Output the [X, Y] coordinate of the center of the cell containing the given text.  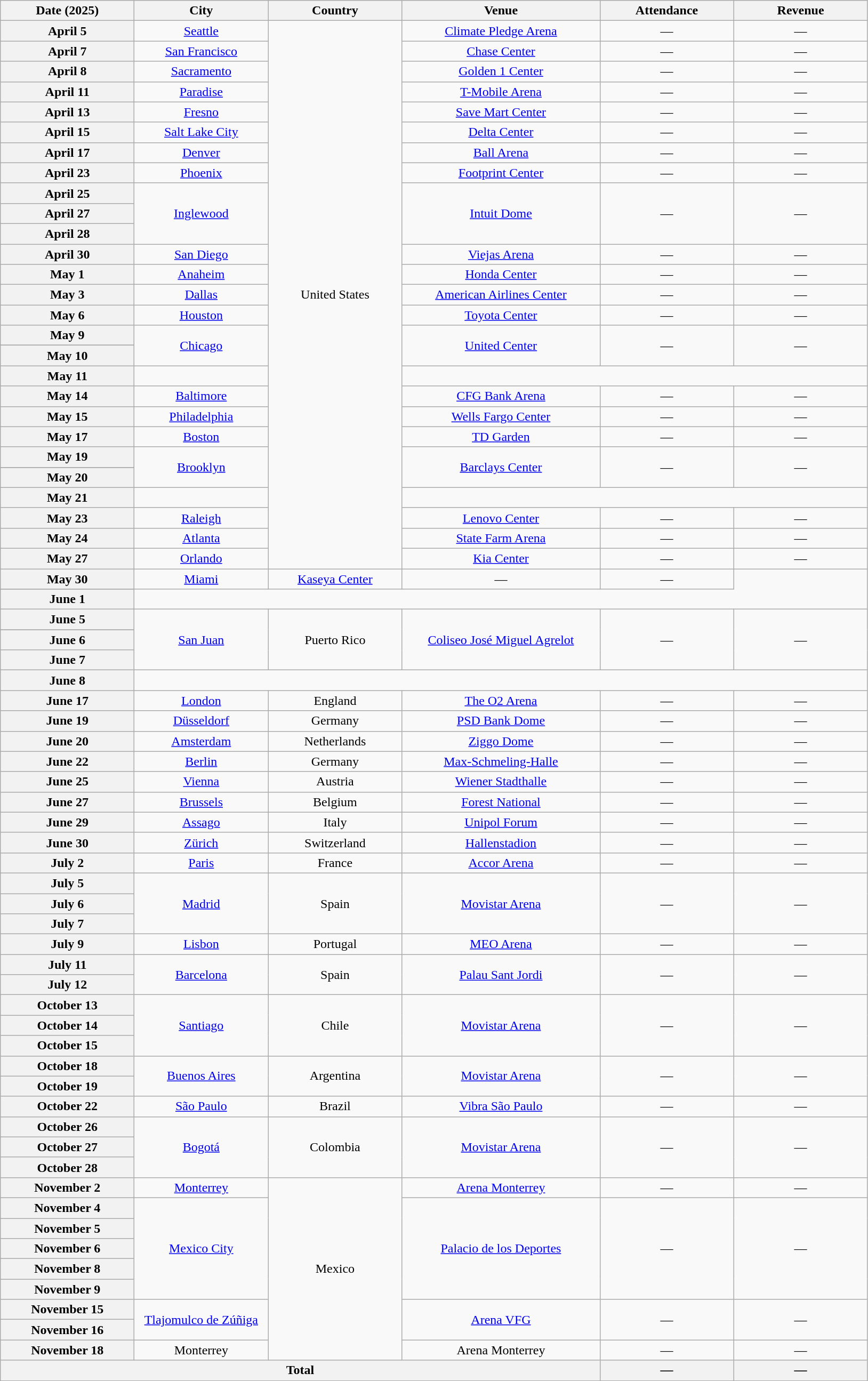
Brussels [202, 802]
July 9 [67, 944]
Zürich [202, 842]
Inglewood [202, 213]
CFG Bank Arena [501, 396]
Delta Center [501, 132]
June 19 [67, 721]
Mexico City [202, 1248]
State Farm Arena [501, 538]
July 6 [67, 904]
Argentina [335, 1076]
November 6 [67, 1249]
Chicago [202, 346]
Portugal [335, 944]
Max-Schmeling-Halle [501, 761]
Ball Arena [501, 152]
Total [300, 1370]
Fresno [202, 112]
The O2 Arena [501, 701]
April 7 [67, 51]
Lisbon [202, 944]
June 25 [67, 782]
Save Mart Center [501, 112]
Viejas Arena [501, 254]
Kaseya Center [335, 579]
April 27 [67, 213]
Attendance [666, 11]
November 2 [67, 1187]
July 5 [67, 883]
Brooklyn [202, 467]
Philadelphia [202, 416]
American Airlines Center [501, 295]
Italy [335, 822]
Revenue [801, 11]
Belgium [335, 802]
October 27 [67, 1147]
April 13 [67, 112]
Vienna [202, 782]
Austria [335, 782]
Intuit Dome [501, 213]
Seattle [202, 31]
Wiener Stadthalle [501, 782]
May 30 [67, 579]
United States [335, 295]
October 15 [67, 1046]
April 28 [67, 234]
October 13 [67, 1005]
July 7 [67, 924]
TD Garden [501, 437]
Ziggo Dome [501, 741]
Arena VFG [501, 1320]
São Paulo [202, 1106]
November 5 [67, 1228]
Toyota Center [501, 315]
Tlajomulco de Zúñiga [202, 1320]
Footprint Center [501, 173]
May 17 [67, 437]
Santiago [202, 1025]
Boston [202, 437]
July 12 [67, 985]
May 14 [67, 396]
Amsterdam [202, 741]
Dallas [202, 295]
Forest National [501, 802]
October 22 [67, 1106]
May 20 [67, 477]
June 27 [67, 802]
England [335, 701]
Assago [202, 822]
Wells Fargo Center [501, 416]
Buenos Aires [202, 1076]
Golden 1 Center [501, 71]
October 14 [67, 1025]
April 23 [67, 173]
May 10 [67, 356]
Madrid [202, 903]
November 15 [67, 1310]
Barclays Center [501, 467]
Coliseo José Miguel Agrelot [501, 640]
April 30 [67, 254]
San Diego [202, 254]
June 20 [67, 741]
April 11 [67, 92]
Country [335, 11]
Baltimore [202, 396]
Mexico [335, 1269]
May 11 [67, 376]
May 15 [67, 416]
April 25 [67, 193]
Atlanta [202, 538]
Orlando [202, 558]
Hallenstadion [501, 842]
June 8 [67, 680]
United Center [501, 346]
May 6 [67, 315]
November 9 [67, 1289]
Bogotá [202, 1147]
June 30 [67, 842]
Colombia [335, 1147]
Miami [202, 579]
Houston [202, 315]
Chile [335, 1025]
June 22 [67, 761]
Switzerland [335, 842]
T-Mobile Arena [501, 92]
London [202, 701]
Denver [202, 152]
Venue [501, 11]
May 24 [67, 538]
Salt Lake City [202, 132]
October 26 [67, 1127]
November 16 [67, 1330]
Climate Pledge Arena [501, 31]
Chase Center [501, 51]
Raleigh [202, 518]
Honda Center [501, 275]
Paradise [202, 92]
Barcelona [202, 975]
Date (2025) [67, 11]
Vibra São Paulo [501, 1106]
Palacio de los Deportes [501, 1248]
MEO Arena [501, 944]
PSD Bank Dome [501, 721]
Kia Center [501, 558]
June 5 [67, 620]
City [202, 11]
June 7 [67, 660]
Paris [202, 863]
May 19 [67, 457]
Netherlands [335, 741]
Puerto Rico [335, 640]
Anaheim [202, 275]
April 15 [67, 132]
May 9 [67, 335]
May 21 [67, 497]
April 8 [67, 71]
Accor Arena [501, 863]
April 5 [67, 31]
October 19 [67, 1086]
November 8 [67, 1269]
May 23 [67, 518]
October 28 [67, 1167]
July 11 [67, 965]
May 3 [67, 295]
Sacramento [202, 71]
Brazil [335, 1106]
May 27 [67, 558]
Unipol Forum [501, 822]
San Francisco [202, 51]
Lenovo Center [501, 518]
May 1 [67, 275]
June 6 [67, 640]
June 17 [67, 701]
April 17 [67, 152]
October 18 [67, 1066]
June 1 [67, 599]
San Juan [202, 640]
November 4 [67, 1208]
July 2 [67, 863]
June 29 [67, 822]
Phoenix [202, 173]
Palau Sant Jordi [501, 975]
Düsseldorf [202, 721]
Berlin [202, 761]
France [335, 863]
November 18 [67, 1350]
